Determine the (X, Y) coordinate at the center of the cell enclosing the given text.  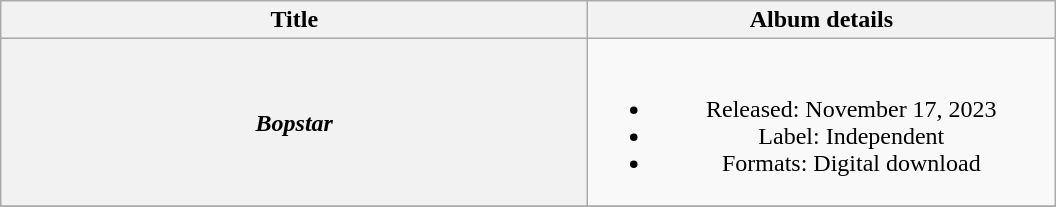
Bopstar (294, 122)
Album details (822, 20)
Released: November 17, 2023Label: IndependentFormats: Digital download (822, 122)
Title (294, 20)
